From the cell containing the given text, extract its center point as [X, Y] coordinate. 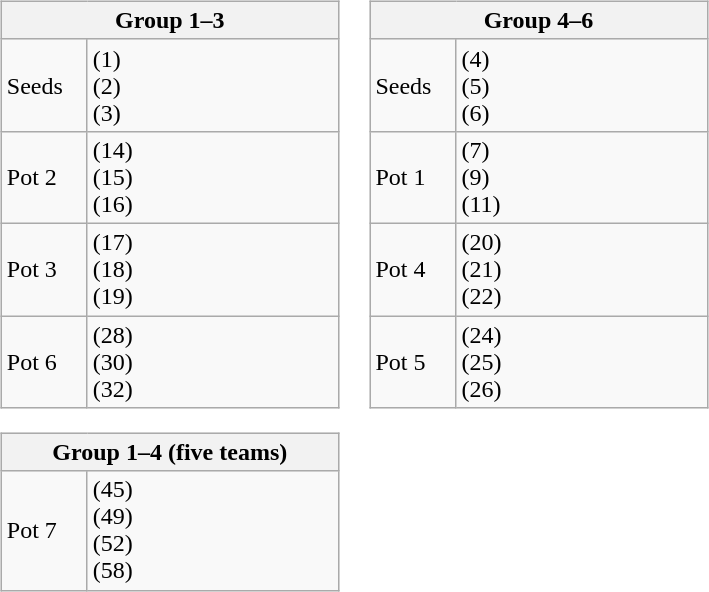
Pot 3 [44, 269]
(4) (5) (6) [582, 85]
Pot 6 [44, 362]
(20) (21) (22) [582, 269]
(45) (49) (52) (58) [212, 530]
(1) (2) (3) [212, 85]
Group 4–6 [538, 20]
Pot 1 [413, 177]
Pot 2 [44, 177]
Pot 5 [413, 362]
(7) (9) (11) [582, 177]
Pot 4 [413, 269]
(14) (15) (16) [212, 177]
(17) (18) (19) [212, 269]
(28) (30) (32) [212, 362]
Group 1–4 (five teams) [170, 452]
Group 1–3 [170, 20]
Pot 7 [44, 530]
(24) (25) (26) [582, 362]
